Extract the [X, Y] coordinate from the center of the cell holding the provided text.  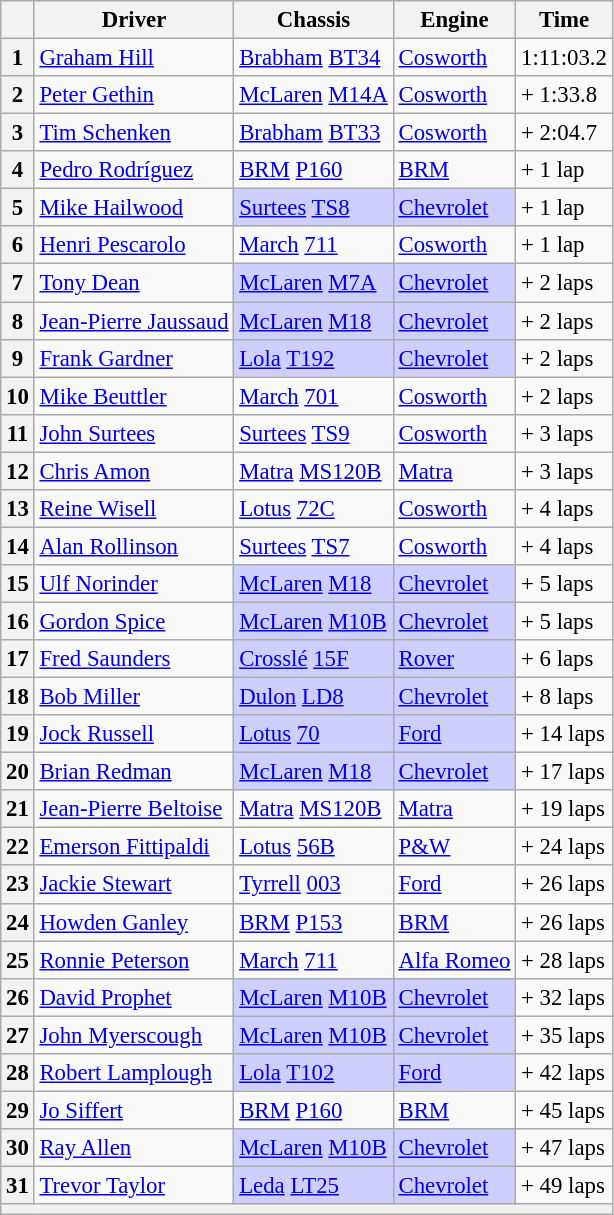
+ 24 laps [564, 847]
18 [18, 697]
22 [18, 847]
Pedro Rodríguez [134, 170]
Time [564, 20]
David Prophet [134, 997]
Ulf Norinder [134, 584]
Surtees TS8 [314, 208]
Dulon LD8 [314, 697]
Lola T102 [314, 1073]
Henri Pescarolo [134, 245]
Jean-Pierre Beltoise [134, 809]
7 [18, 283]
Trevor Taylor [134, 1185]
Lola T192 [314, 358]
21 [18, 809]
6 [18, 245]
Lotus 72C [314, 509]
Ronnie Peterson [134, 960]
Crosslé 15F [314, 659]
19 [18, 734]
27 [18, 1035]
BRM P153 [314, 922]
+ 47 laps [564, 1148]
Mike Hailwood [134, 208]
Jean-Pierre Jaussaud [134, 321]
+ 32 laps [564, 997]
20 [18, 772]
Leda LT25 [314, 1185]
10 [18, 396]
Frank Gardner [134, 358]
+ 35 laps [564, 1035]
Surtees TS7 [314, 546]
Fred Saunders [134, 659]
25 [18, 960]
4 [18, 170]
Tony Dean [134, 283]
Robert Lamplough [134, 1073]
Gordon Spice [134, 621]
12 [18, 471]
Driver [134, 20]
Jackie Stewart [134, 885]
15 [18, 584]
John Surtees [134, 433]
P&W [454, 847]
13 [18, 509]
+ 14 laps [564, 734]
Brabham BT34 [314, 58]
29 [18, 1110]
Surtees TS9 [314, 433]
McLaren M14A [314, 95]
Alfa Romeo [454, 960]
1:11:03.2 [564, 58]
2 [18, 95]
24 [18, 922]
Graham Hill [134, 58]
28 [18, 1073]
+ 6 laps [564, 659]
Rover [454, 659]
30 [18, 1148]
31 [18, 1185]
Lotus 70 [314, 734]
Tim Schenken [134, 133]
9 [18, 358]
Lotus 56B [314, 847]
Alan Rollinson [134, 546]
McLaren M7A [314, 283]
+ 45 laps [564, 1110]
23 [18, 885]
11 [18, 433]
5 [18, 208]
1 [18, 58]
17 [18, 659]
Brabham BT33 [314, 133]
14 [18, 546]
+ 2:04.7 [564, 133]
Tyrrell 003 [314, 885]
8 [18, 321]
Peter Gethin [134, 95]
Ray Allen [134, 1148]
+ 28 laps [564, 960]
+ 17 laps [564, 772]
Chassis [314, 20]
Jock Russell [134, 734]
+ 19 laps [564, 809]
John Myerscough [134, 1035]
26 [18, 997]
Brian Redman [134, 772]
Engine [454, 20]
16 [18, 621]
Emerson Fittipaldi [134, 847]
March 701 [314, 396]
Reine Wisell [134, 509]
+ 49 laps [564, 1185]
Mike Beuttler [134, 396]
Howden Ganley [134, 922]
Jo Siffert [134, 1110]
3 [18, 133]
+ 8 laps [564, 697]
+ 42 laps [564, 1073]
+ 1:33.8 [564, 95]
Bob Miller [134, 697]
Chris Amon [134, 471]
